Pinpoint the cell where the given text exists, returning its [X, Y] midpoint coordinate. 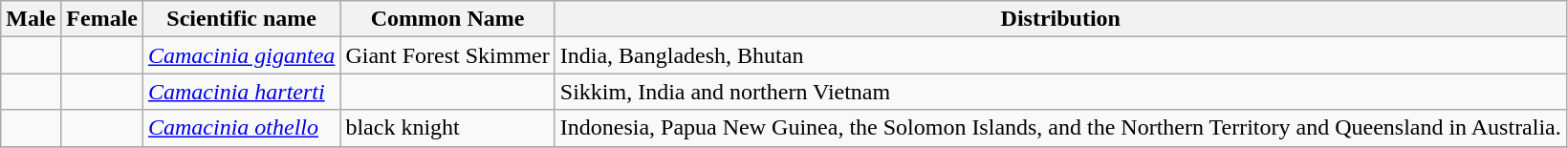
Sikkim, India and northern Vietnam [1060, 92]
Giant Forest Skimmer [447, 55]
Distribution [1060, 19]
Camacinia othello [241, 128]
Indonesia, Papua New Guinea, the Solomon Islands, and the Northern Territory and Queensland in Australia. [1060, 128]
black knight [447, 128]
Female [102, 19]
Scientific name [241, 19]
Camacinia gigantea [241, 55]
India, Bangladesh, Bhutan [1060, 55]
Male [31, 19]
Camacinia harterti [241, 92]
Common Name [447, 19]
